Find where the given text appears and provide that cell's center as (x, y) coordinate. 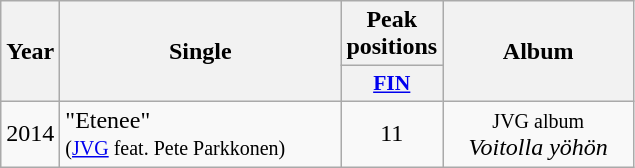
Single (200, 52)
JVG album Voitolla yöhön (538, 134)
2014 (30, 134)
"Etenee" (JVG feat. Pete Parkkonen) (200, 134)
11 (392, 134)
Album (538, 52)
FIN (392, 84)
Year (30, 52)
Peak positions (392, 34)
